Detect which cell encompasses the target text, then output its [X, Y] center coordinate. 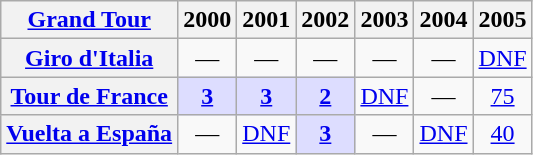
2000 [208, 20]
Grand Tour [90, 20]
Giro d'Italia [90, 58]
Tour de France [90, 96]
40 [502, 134]
2005 [502, 20]
75 [502, 96]
Vuelta a España [90, 134]
2004 [444, 20]
2 [326, 96]
2003 [384, 20]
2001 [266, 20]
2002 [326, 20]
